Identify which cell holds the provided text, then report its (x, y) central coordinate. 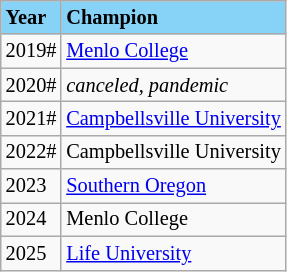
2024 (32, 219)
2025 (32, 253)
2019# (32, 51)
canceled, pandemic (173, 85)
Champion (173, 17)
2023 (32, 186)
Life University (173, 253)
2022# (32, 152)
2021# (32, 118)
Southern Oregon (173, 186)
2020# (32, 85)
Year (32, 17)
